Determine the [X, Y] coordinate at the center of the cell enclosing the given text.  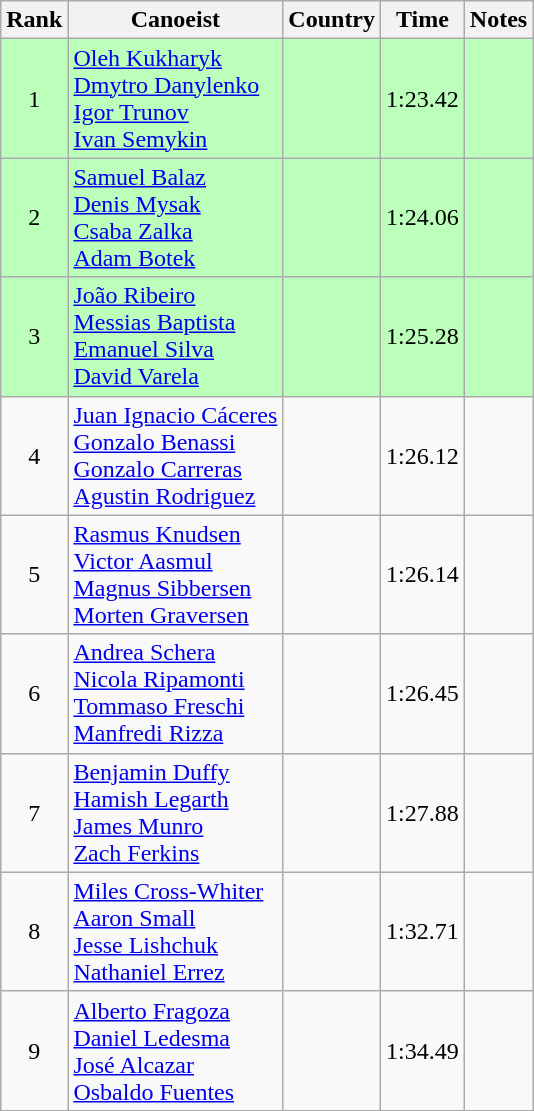
9 [34, 1050]
Samuel BalazDenis MysakCsaba ZalkaAdam Botek [176, 218]
Country [332, 20]
Benjamin DuffyHamish LegarthJames MunroZach Ferkins [176, 812]
4 [34, 456]
Rasmus KnudsenVictor AasmulMagnus SibbersenMorten Graversen [176, 574]
1:26.12 [423, 456]
Time [423, 20]
1:26.14 [423, 574]
Alberto FragozaDaniel LedesmaJosé AlcazarOsbaldo Fuentes [176, 1050]
6 [34, 694]
1:24.06 [423, 218]
João RibeiroMessias BaptistaEmanuel SilvaDavid Varela [176, 336]
3 [34, 336]
1 [34, 98]
Andrea ScheraNicola RipamontiTommaso FreschiManfredi Rizza [176, 694]
2 [34, 218]
Canoeist [176, 20]
1:23.42 [423, 98]
Juan Ignacio CáceresGonzalo BenassiGonzalo CarrerasAgustin Rodriguez [176, 456]
1:27.88 [423, 812]
Notes [498, 20]
8 [34, 932]
1:26.45 [423, 694]
Rank [34, 20]
7 [34, 812]
Miles Cross-WhiterAaron SmallJesse LishchukNathaniel Errez [176, 932]
1:34.49 [423, 1050]
1:32.71 [423, 932]
5 [34, 574]
Oleh KukharykDmytro DanylenkoIgor TrunovIvan Semykin [176, 98]
1:25.28 [423, 336]
